Extract the (X, Y) coordinate from the center of the cell holding the provided text.  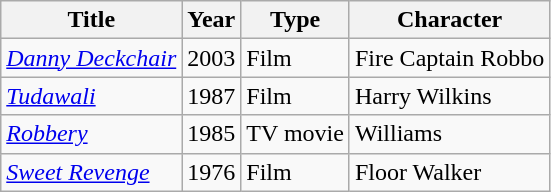
1985 (212, 134)
Fire Captain Robbo (449, 58)
Williams (449, 134)
Harry Wilkins (449, 96)
1976 (212, 172)
Type (296, 20)
Danny Deckchair (92, 58)
1987 (212, 96)
Tudawali (92, 96)
Character (449, 20)
Floor Walker (449, 172)
Robbery (92, 134)
Title (92, 20)
2003 (212, 58)
Year (212, 20)
TV movie (296, 134)
Sweet Revenge (92, 172)
